From the cell containing the given text, extract its center point as (X, Y) coordinate. 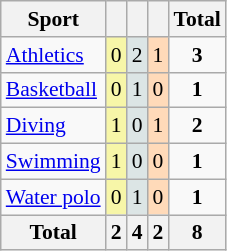
3 (196, 55)
Water polo (54, 197)
8 (196, 233)
4 (138, 233)
Basketball (54, 90)
Diving (54, 126)
Athletics (54, 55)
Swimming (54, 162)
Sport (54, 19)
